Scan for the cell matching the given text and deliver its [X, Y] coordinate at center. 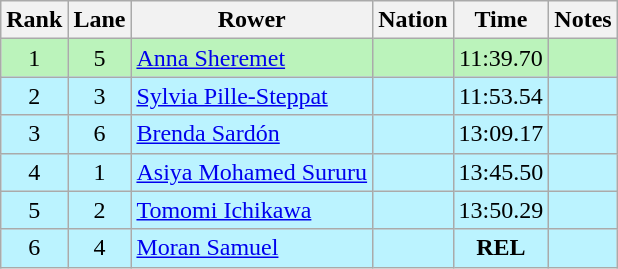
13:45.50 [501, 172]
Brenda Sardón [252, 134]
11:39.70 [501, 58]
Rower [252, 20]
Asiya Mohamed Sururu [252, 172]
Time [501, 20]
Notes [583, 20]
Rank [34, 20]
REL [501, 248]
Moran Samuel [252, 248]
Nation [413, 20]
13:09.17 [501, 134]
Anna Sheremet [252, 58]
Lane [100, 20]
Tomomi Ichikawa [252, 210]
Sylvia Pille-Steppat [252, 96]
11:53.54 [501, 96]
13:50.29 [501, 210]
